Capture the cell that displays the provided text and extract its (x, y) central coordinate. 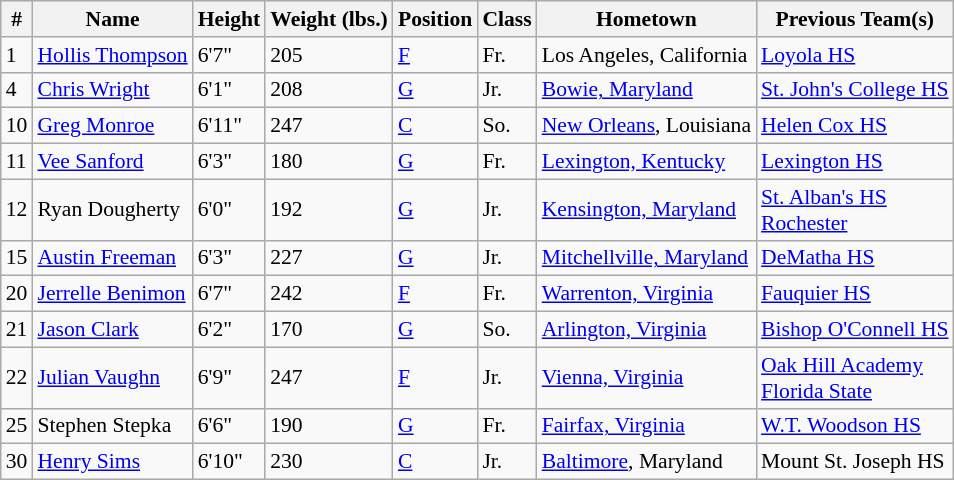
Lexington, Kentucky (646, 162)
6'11" (229, 126)
11 (17, 162)
21 (17, 330)
Stephen Stepka (112, 426)
Bishop O'Connell HS (855, 330)
Julian Vaughn (112, 378)
Baltimore, Maryland (646, 462)
Vienna, Virginia (646, 378)
230 (329, 462)
6'1" (229, 90)
1 (17, 55)
DeMatha HS (855, 258)
Chris Wright (112, 90)
Mount St. Joseph HS (855, 462)
6'9" (229, 378)
Greg Monroe (112, 126)
Hometown (646, 19)
Henry Sims (112, 462)
20 (17, 294)
Weight (lbs.) (329, 19)
190 (329, 426)
Austin Freeman (112, 258)
180 (329, 162)
Bowie, Maryland (646, 90)
25 (17, 426)
Ryan Dougherty (112, 210)
22 (17, 378)
Loyola HS (855, 55)
Jason Clark (112, 330)
Helen Cox HS (855, 126)
W.T. Woodson HS (855, 426)
6'2" (229, 330)
Hollis Thompson (112, 55)
New Orleans, Louisiana (646, 126)
Class (506, 19)
30 (17, 462)
Kensington, Maryland (646, 210)
205 (329, 55)
Arlington, Virginia (646, 330)
170 (329, 330)
Position (435, 19)
6'6" (229, 426)
Jerrelle Benimon (112, 294)
St. Alban's HSRochester (855, 210)
Vee Sanford (112, 162)
4 (17, 90)
# (17, 19)
St. John's College HS (855, 90)
15 (17, 258)
6'0" (229, 210)
Name (112, 19)
Oak Hill AcademyFlorida State (855, 378)
192 (329, 210)
Mitchellville, Maryland (646, 258)
6'10" (229, 462)
10 (17, 126)
Fauquier HS (855, 294)
242 (329, 294)
Warrenton, Virginia (646, 294)
Lexington HS (855, 162)
12 (17, 210)
Height (229, 19)
Los Angeles, California (646, 55)
Previous Team(s) (855, 19)
208 (329, 90)
Fairfax, Virginia (646, 426)
227 (329, 258)
